Determine the (X, Y) coordinate at the center of the cell enclosing the given text.  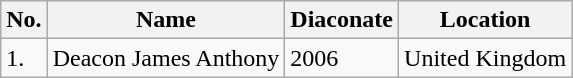
No. (24, 20)
Diaconate (342, 20)
2006 (342, 58)
Name (166, 20)
Location (486, 20)
United Kingdom (486, 58)
Deacon James Anthony (166, 58)
1. (24, 58)
